Extract the (X, Y) coordinate from the center of the cell holding the provided text.  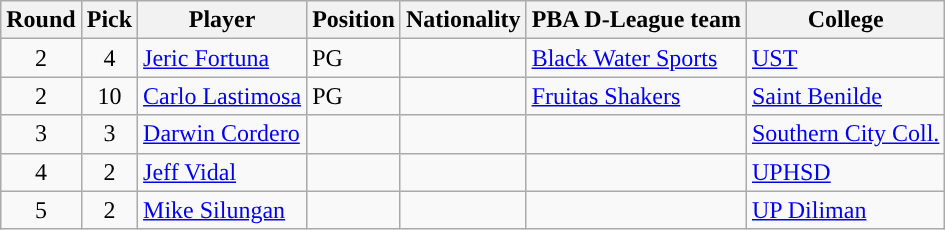
PBA D-League team (636, 20)
Pick (109, 20)
Fruitas Shakers (636, 96)
UST (845, 58)
Nationality (463, 20)
Mike Silungan (222, 210)
Saint Benilde (845, 96)
Carlo Lastimosa (222, 96)
10 (109, 96)
Round (41, 20)
Player (222, 20)
College (845, 20)
Jeric Fortuna (222, 58)
Position (354, 20)
5 (41, 210)
Darwin Cordero (222, 134)
UP Diliman (845, 210)
Jeff Vidal (222, 172)
UPHSD (845, 172)
Black Water Sports (636, 58)
Southern City Coll. (845, 134)
